Extract the [x, y] coordinate from the center of the cell holding the provided text.  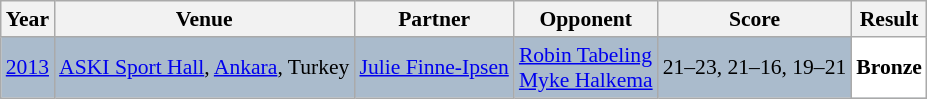
Year [28, 19]
Opponent [586, 19]
Robin Tabeling Myke Halkema [586, 68]
2013 [28, 68]
ASKI Sport Hall, Ankara, Turkey [204, 68]
Bronze [889, 68]
Result [889, 19]
Score [755, 19]
21–23, 21–16, 19–21 [755, 68]
Julie Finne-Ipsen [434, 68]
Partner [434, 19]
Venue [204, 19]
